Output the [X, Y] coordinate of the center of the cell containing the given text.  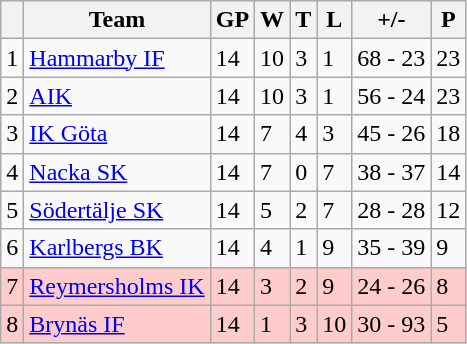
Hammarby IF [117, 58]
18 [448, 134]
Karlbergs BK [117, 248]
12 [448, 210]
28 - 28 [392, 210]
Brynäs IF [117, 324]
68 - 23 [392, 58]
45 - 26 [392, 134]
IK Göta [117, 134]
T [304, 20]
+/- [392, 20]
GP [232, 20]
38 - 37 [392, 172]
Södertälje SK [117, 210]
AIK [117, 96]
56 - 24 [392, 96]
24 - 26 [392, 286]
L [334, 20]
0 [304, 172]
Nacka SK [117, 172]
W [272, 20]
6 [12, 248]
30 - 93 [392, 324]
35 - 39 [392, 248]
P [448, 20]
Reymersholms IK [117, 286]
Team [117, 20]
